Determine the (X, Y) coordinate at the center of the cell enclosing the given text.  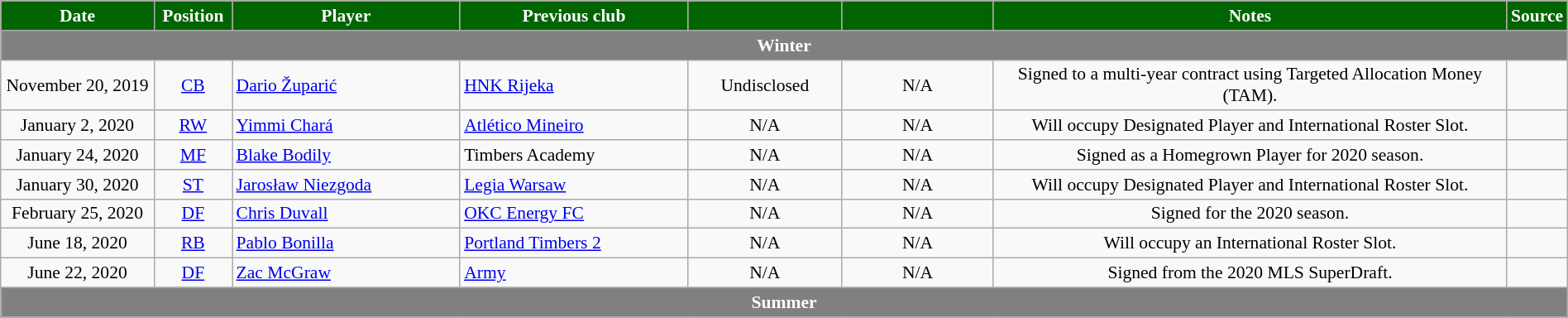
Signed for the 2020 season. (1250, 214)
RB (193, 243)
Summer (784, 302)
Dario Župarić (346, 84)
Source (1537, 16)
Blake Bodily (346, 155)
Chris Duvall (346, 214)
Undisclosed (765, 84)
MF (193, 155)
June 18, 2020 (78, 243)
Timbers Academy (574, 155)
HNK Rijeka (574, 84)
Will occupy an International Roster Slot. (1250, 243)
Atlético Mineiro (574, 126)
Position (193, 16)
Date (78, 16)
Signed as a Homegrown Player for 2020 season. (1250, 155)
ST (193, 185)
June 22, 2020 (78, 273)
Legia Warsaw (574, 185)
Yimmi Chará (346, 126)
Player (346, 16)
Signed from the 2020 MLS SuperDraft. (1250, 273)
Previous club (574, 16)
November 20, 2019 (78, 84)
Signed to a multi-year contract using Targeted Allocation Money (TAM). (1250, 84)
RW (193, 126)
Army (574, 273)
Notes (1250, 16)
January 30, 2020 (78, 185)
January 24, 2020 (78, 155)
February 25, 2020 (78, 214)
CB (193, 84)
Portland Timbers 2 (574, 243)
Pablo Bonilla (346, 243)
January 2, 2020 (78, 126)
Jarosław Niezgoda (346, 185)
OKC Energy FC (574, 214)
Winter (784, 46)
Zac McGraw (346, 273)
